Determine the [x, y] coordinate at the center of the cell enclosing the given text.  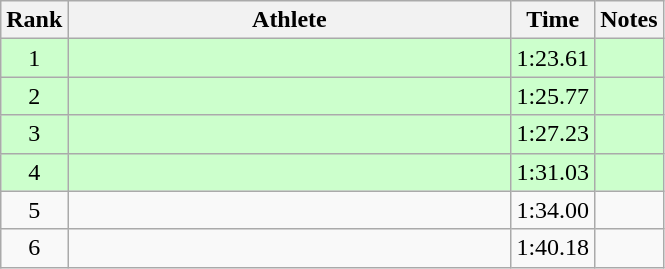
3 [34, 134]
1:27.23 [553, 134]
5 [34, 210]
6 [34, 248]
Notes [629, 20]
Rank [34, 20]
1:31.03 [553, 172]
1:23.61 [553, 58]
1:25.77 [553, 96]
4 [34, 172]
1:34.00 [553, 210]
1 [34, 58]
Athlete [290, 20]
1:40.18 [553, 248]
Time [553, 20]
2 [34, 96]
